Search for the cell housing the specified text and yield its [X, Y] center coordinate. 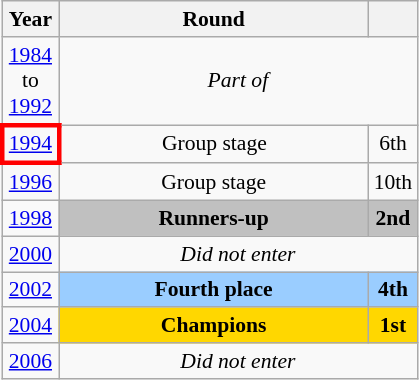
Champions [214, 326]
1994 [30, 144]
Part of [238, 81]
6th [394, 144]
Runners-up [214, 219]
1984to1992 [30, 81]
1st [394, 326]
4th [394, 290]
2000 [30, 254]
2006 [30, 361]
2004 [30, 326]
Round [214, 19]
2002 [30, 290]
Year [30, 19]
1998 [30, 219]
2nd [394, 219]
1996 [30, 182]
Fourth place [214, 290]
10th [394, 182]
